Determine the [x, y] coordinate at the center of the cell enclosing the given text.  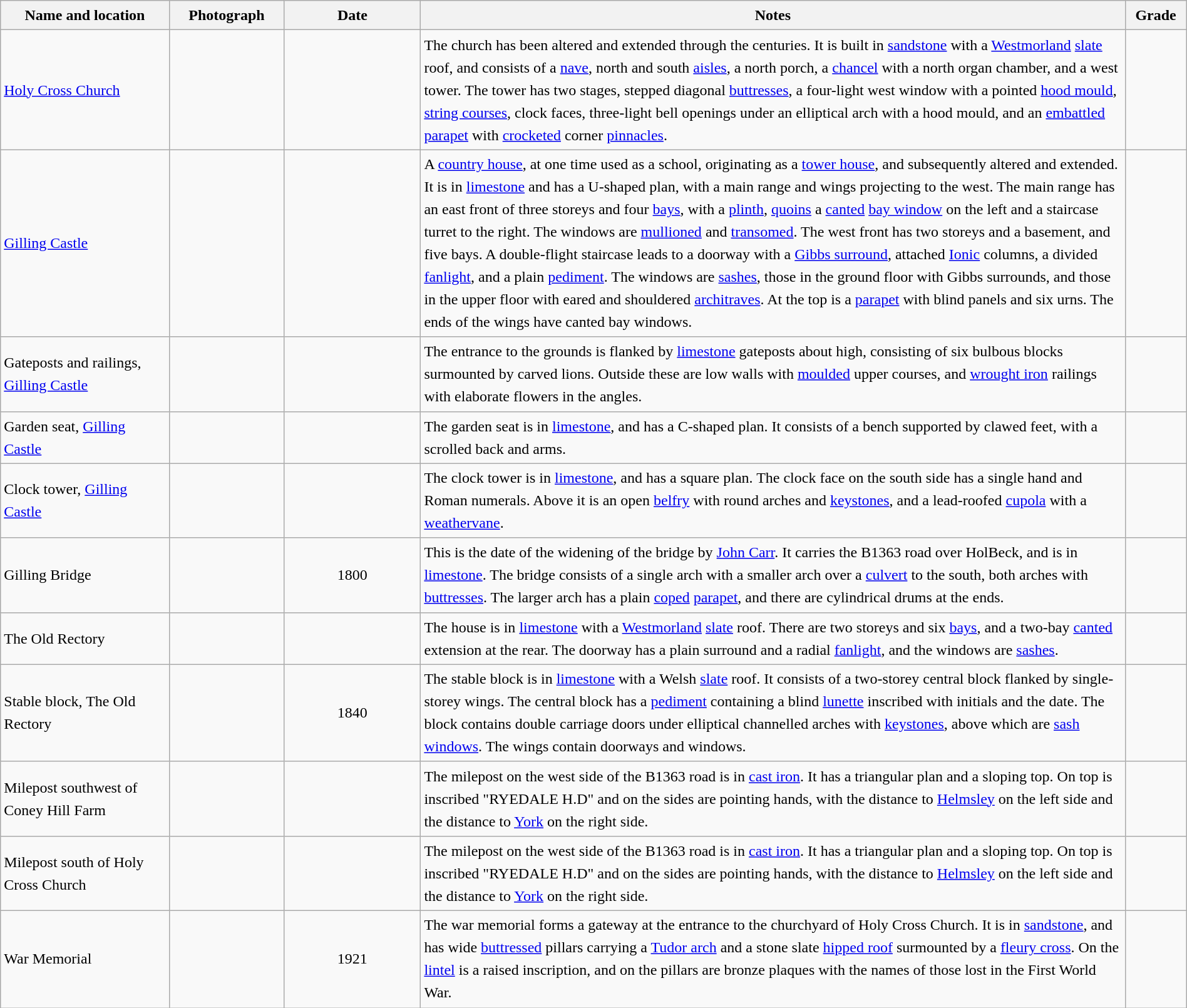
Garden seat, Gilling Castle [85, 437]
Milepost southwest of Coney Hill Farm [85, 799]
Grade [1156, 15]
Clock tower, Gilling Castle [85, 501]
1800 [352, 575]
The garden seat is in limestone, and has a C-shaped plan. It consists of a bench supported by clawed feet, with a scrolled back and arms. [773, 437]
Stable block, The Old Rectory [85, 712]
War Memorial [85, 959]
The Old Rectory [85, 639]
Gilling Bridge [85, 575]
1921 [352, 959]
Gateposts and railings, Gilling Castle [85, 374]
1840 [352, 712]
Date [352, 15]
Notes [773, 15]
Photograph [227, 15]
Gilling Castle [85, 243]
Holy Cross Church [85, 90]
Name and location [85, 15]
Milepost south of Holy Cross Church [85, 873]
